Search for the cell housing the specified text and yield its [X, Y] center coordinate. 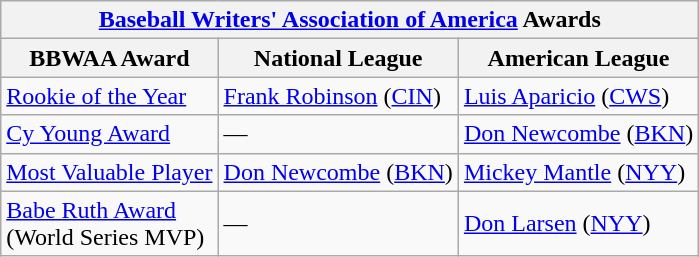
American League [578, 58]
Don Larsen (NYY) [578, 224]
Rookie of the Year [110, 96]
Cy Young Award [110, 134]
Frank Robinson (CIN) [338, 96]
Luis Aparicio (CWS) [578, 96]
BBWAA Award [110, 58]
Most Valuable Player [110, 172]
National League [338, 58]
Babe Ruth Award(World Series MVP) [110, 224]
Mickey Mantle (NYY) [578, 172]
Baseball Writers' Association of America Awards [350, 20]
